Detect which cell encompasses the target text, then output its [X, Y] center coordinate. 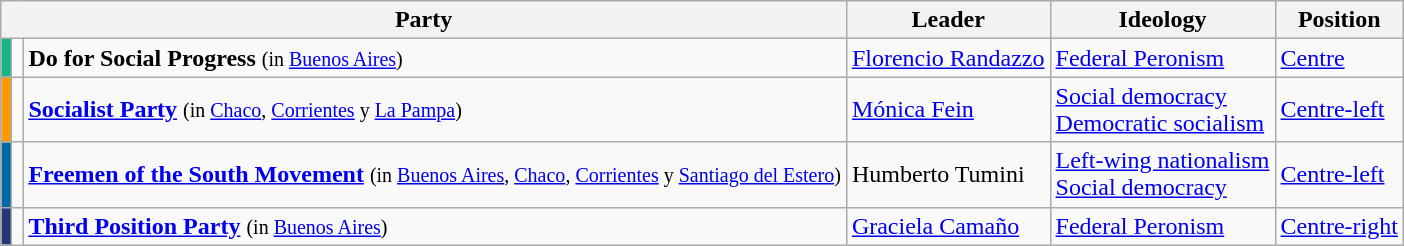
Party [424, 20]
Centre-right [1339, 226]
Position [1339, 20]
Graciela Camaño [948, 226]
Humberto Tumini [948, 174]
Third Position Party (in Buenos Aires) [434, 226]
Left-wing nationalismSocial democracy [1162, 174]
Florencio Randazzo [948, 58]
Leader [948, 20]
Centre [1339, 58]
Socialist Party (in Chaco, Corrientes y La Pampa) [434, 110]
Do for Social Progress (in Buenos Aires) [434, 58]
Freemen of the South Movement (in Buenos Aires, Chaco, Corrientes y Santiago del Estero) [434, 174]
Social democracyDemocratic socialism [1162, 110]
Ideology [1162, 20]
Mónica Fein [948, 110]
